Extract the [x, y] coordinate from the center of the cell holding the provided text.  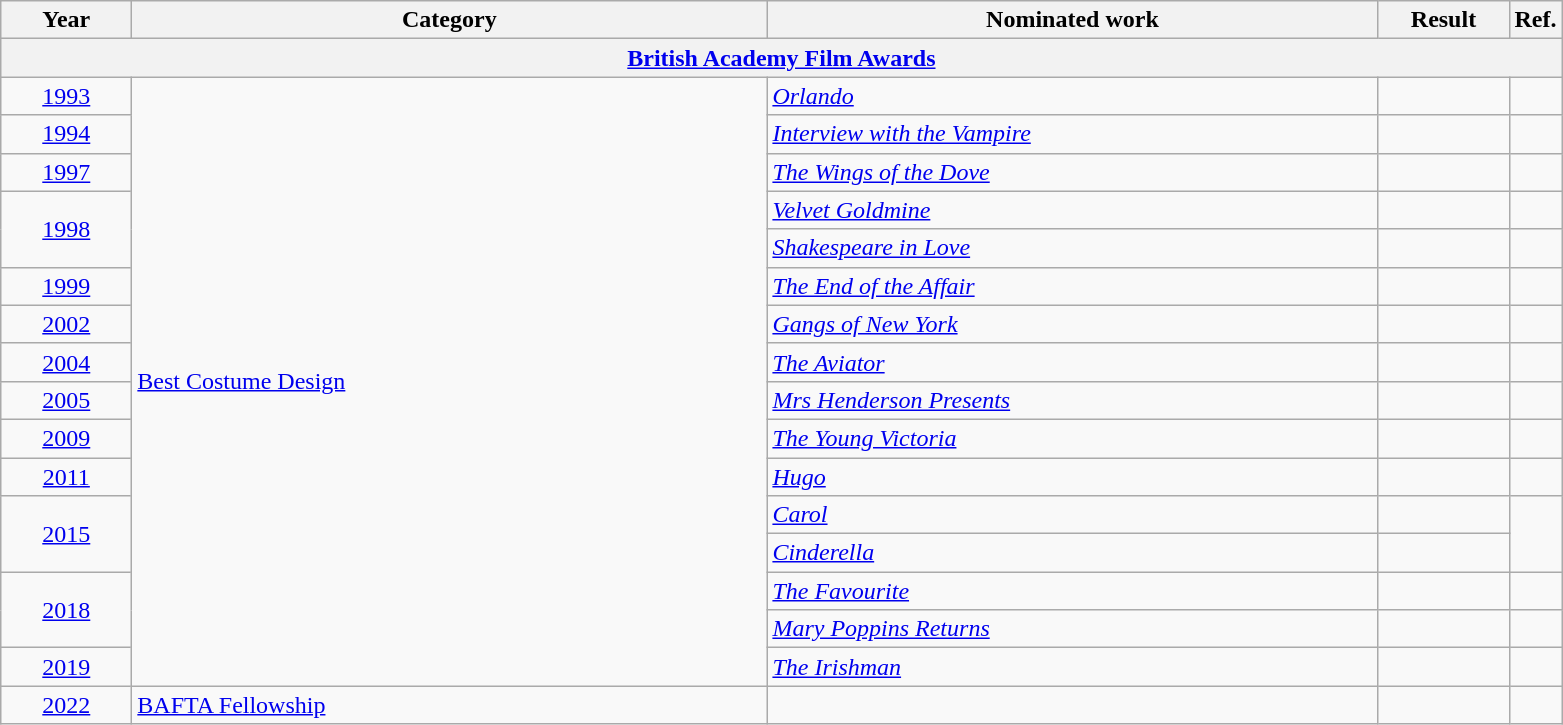
Velvet Goldmine [1072, 210]
2018 [66, 610]
1998 [66, 229]
British Academy Film Awards [782, 58]
Best Costume Design [450, 382]
1993 [66, 96]
2022 [66, 705]
1999 [66, 286]
The End of the Affair [1072, 286]
Mary Poppins Returns [1072, 629]
Orlando [1072, 96]
2004 [66, 362]
Gangs of New York [1072, 324]
The Young Victoria [1072, 438]
2002 [66, 324]
2009 [66, 438]
Category [450, 20]
2019 [66, 667]
Shakespeare in Love [1072, 248]
Ref. [1536, 20]
Carol [1072, 515]
Mrs Henderson Presents [1072, 400]
The Wings of the Dove [1072, 172]
The Favourite [1072, 591]
Nominated work [1072, 20]
Hugo [1072, 477]
BAFTA Fellowship [450, 705]
Year [66, 20]
2011 [66, 477]
1994 [66, 134]
Result [1444, 20]
Interview with the Vampire [1072, 134]
Cinderella [1072, 553]
2015 [66, 534]
The Irishman [1072, 667]
The Aviator [1072, 362]
2005 [66, 400]
1997 [66, 172]
